Provide the (X, Y) coordinate of the cell's center where the given text is located.  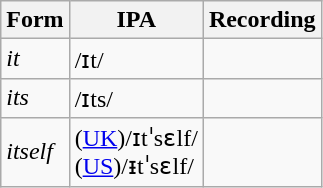
itself (35, 152)
its (35, 98)
/ɪts/ (136, 98)
IPA (136, 20)
it (35, 59)
Form (35, 20)
(UK)/ɪtˈsɛlf/(US)/ᵻtˈsɛlf/ (136, 152)
/ɪt/ (136, 59)
Recording (262, 20)
